Pinpoint the cell where the given text exists, returning its (X, Y) midpoint coordinate. 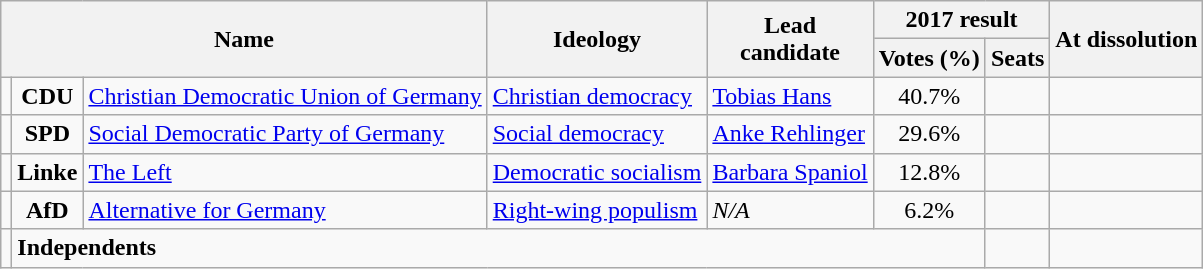
29.6% (929, 134)
12.8% (929, 172)
Seats (1017, 58)
AfD (48, 210)
Anke Rehlinger (790, 134)
Barbara Spaniol (790, 172)
SPD (48, 134)
Alternative for Germany (285, 210)
Christian democracy (597, 96)
N/A (790, 210)
Social Democratic Party of Germany (285, 134)
The Left (285, 172)
2017 result (962, 20)
Social democracy (597, 134)
Votes (%) (929, 58)
At dissolution (1126, 39)
Christian Democratic Union of Germany (285, 96)
Right-wing populism (597, 210)
Tobias Hans (790, 96)
Independents (499, 248)
40.7% (929, 96)
Leadcandidate (790, 39)
6.2% (929, 210)
Linke (48, 172)
Name (244, 39)
Democratic socialism (597, 172)
CDU (48, 96)
Ideology (597, 39)
